Return the [x, y] coordinate for the center point of the cell that contains the specified text.  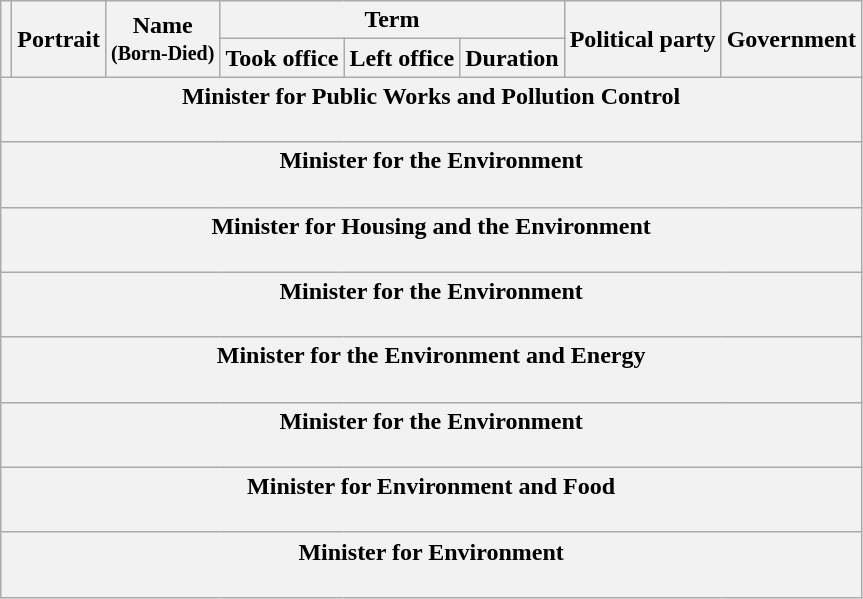
Took office [282, 58]
Left office [402, 58]
Duration [512, 58]
Minister for Environment and Food [432, 500]
Government [791, 39]
Term [392, 20]
Name(Born-Died) [162, 39]
Minister for Environment [432, 564]
Political party [642, 39]
Minister for the Environment and Energy [432, 370]
Minister for Housing and the Environment [432, 240]
Minister for Public Works and Pollution Control [432, 110]
Portrait [59, 39]
